Find where the given text appears and provide that cell's center as [X, Y] coordinate. 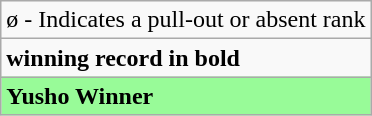
ø - Indicates a pull-out or absent rank [186, 20]
Yusho Winner [186, 96]
winning record in bold [186, 58]
